Extract the [X, Y] coordinate from the center of the cell holding the provided text.  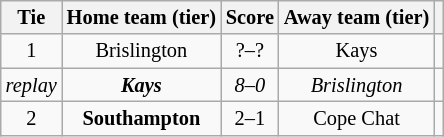
Away team (tier) [356, 17]
Score [250, 17]
Cope Chat [356, 118]
?–? [250, 51]
2–1 [250, 118]
Tie [32, 17]
1 [32, 51]
8–0 [250, 85]
replay [32, 85]
Home team (tier) [142, 17]
Southampton [142, 118]
2 [32, 118]
